For the text-containing cell, return its midpoint in [X, Y] coordinate format. 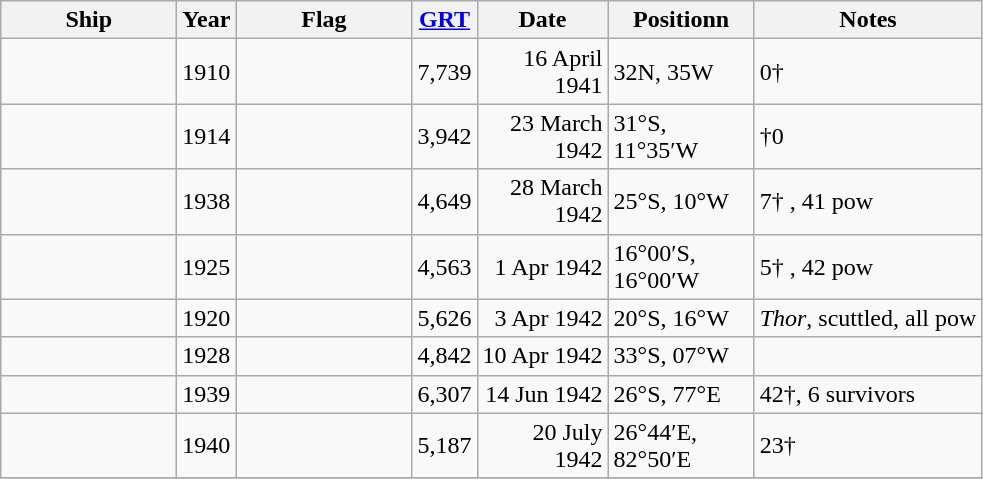
5,187 [444, 446]
1938 [206, 202]
5† , 42 pow [868, 266]
7,739 [444, 72]
5,626 [444, 318]
20°S, 16°W [681, 318]
3 Apr 1942 [542, 318]
31°S, 11°35′W [681, 136]
1940 [206, 446]
1928 [206, 356]
1920 [206, 318]
Ship [89, 20]
23 March 1942 [542, 136]
25°S, 10°W [681, 202]
3,942 [444, 136]
10 Apr 1942 [542, 356]
1910 [206, 72]
Year [206, 20]
26°S, 77°E [681, 394]
16 April 1941 [542, 72]
Positionn [681, 20]
4,649 [444, 202]
0† [868, 72]
4,842 [444, 356]
20 July 1942 [542, 446]
26°44′E, 82°50′E [681, 446]
1 Apr 1942 [542, 266]
1914 [206, 136]
7† , 41 pow [868, 202]
Notes [868, 20]
1939 [206, 394]
6,307 [444, 394]
42†, 6 survivors [868, 394]
28 March 1942 [542, 202]
†0 [868, 136]
1925 [206, 266]
Flag [324, 20]
GRT [444, 20]
32N, 35W [681, 72]
Date [542, 20]
14 Jun 1942 [542, 394]
Thor, scuttled, all pow [868, 318]
33°S, 07°W [681, 356]
4,563 [444, 266]
16°00′S, 16°00′W [681, 266]
23† [868, 446]
